Scan for the cell matching the given text and deliver its [x, y] coordinate at center. 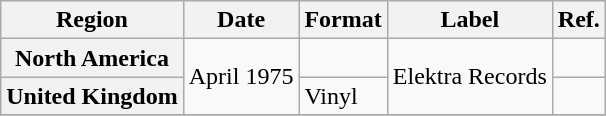
Date [241, 20]
Label [470, 20]
United Kingdom [92, 96]
April 1975 [241, 77]
Region [92, 20]
Elektra Records [470, 77]
North America [92, 58]
Vinyl [343, 96]
Ref. [578, 20]
Format [343, 20]
